Search for the cell housing the specified text and yield its [X, Y] center coordinate. 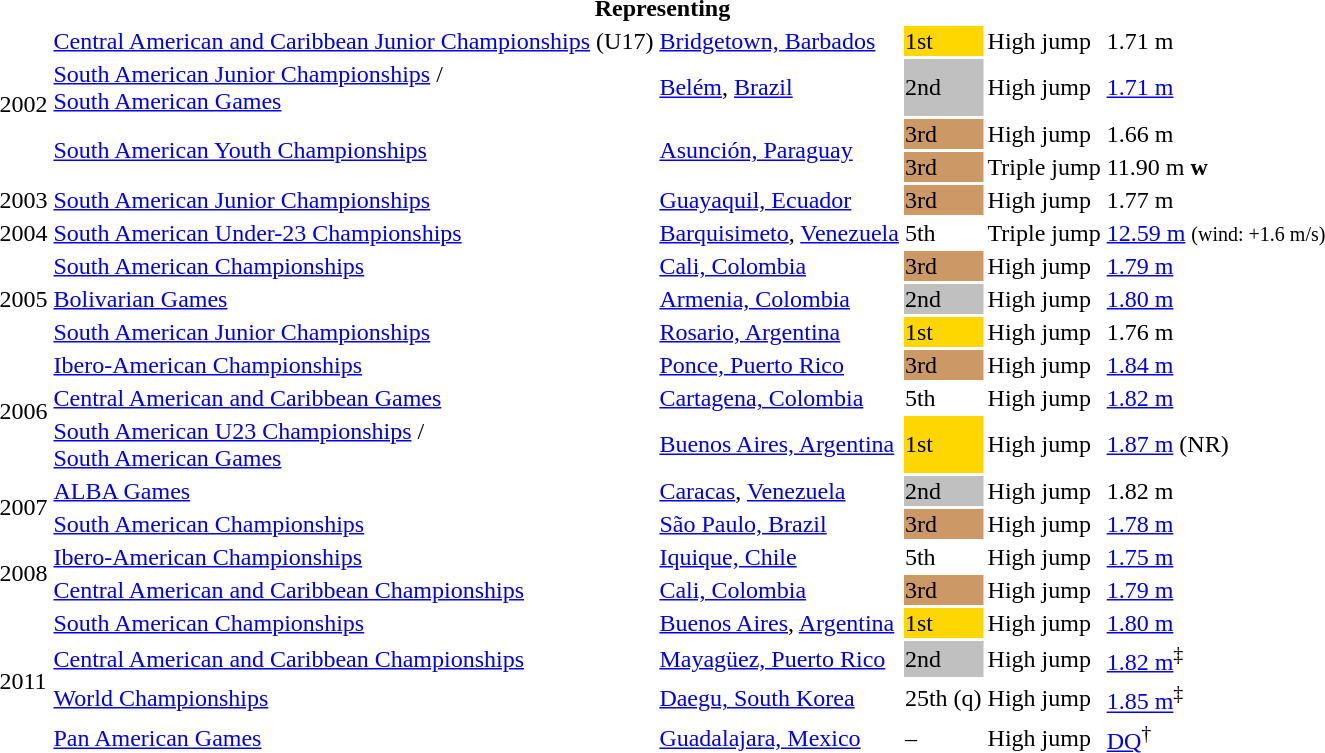
Central American and Caribbean Games [354, 398]
São Paulo, Brazil [780, 524]
Ponce, Puerto Rico [780, 365]
Daegu, South Korea [780, 698]
South American Youth Championships [354, 150]
ALBA Games [354, 491]
Barquisimeto, Venezuela [780, 233]
Iquique, Chile [780, 557]
Mayagüez, Puerto Rico [780, 659]
Cartagena, Colombia [780, 398]
Belém, Brazil [780, 88]
Caracas, Venezuela [780, 491]
South American Junior Championships / South American Games [354, 88]
Armenia, Colombia [780, 299]
Rosario, Argentina [780, 332]
Central American and Caribbean Junior Championships (U17) [354, 41]
Bridgetown, Barbados [780, 41]
Asunción, Paraguay [780, 150]
Guayaquil, Ecuador [780, 200]
Bolivarian Games [354, 299]
South American Under-23 Championships [354, 233]
South American U23 Championships / South American Games [354, 444]
World Championships [354, 698]
25th (q) [943, 698]
